From the cell containing the given text, extract its center point as (x, y) coordinate. 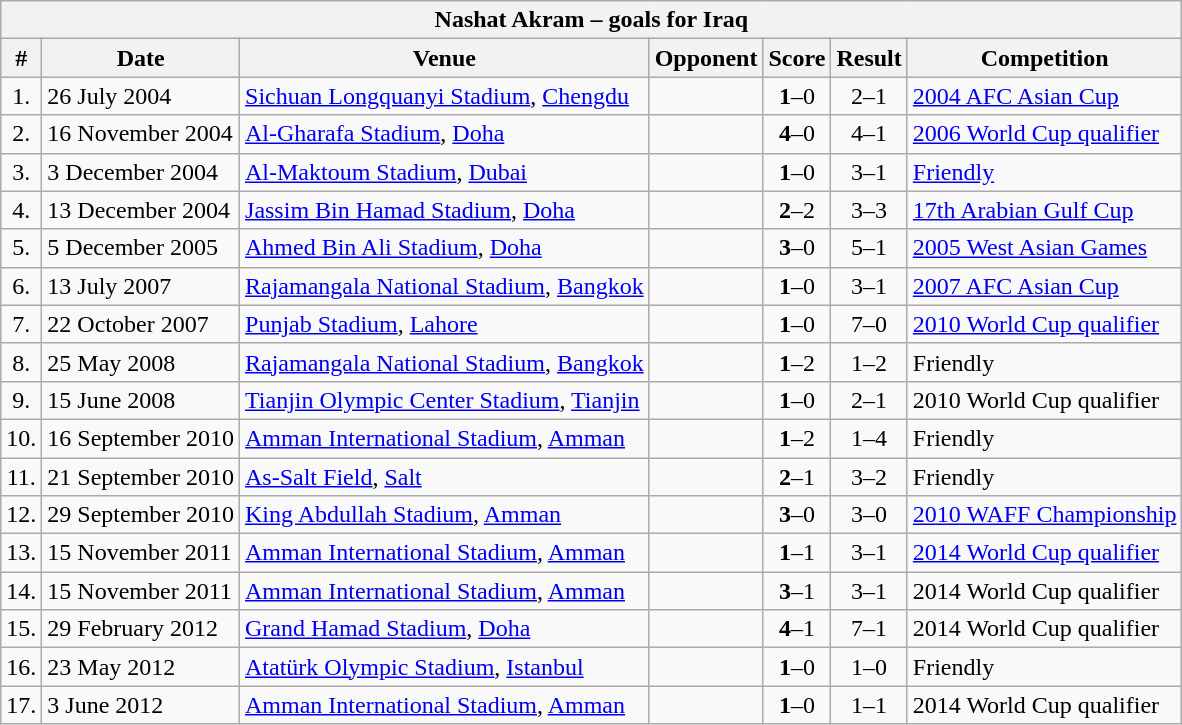
2010 WAFF Championship (1044, 515)
3. (22, 172)
King Abdullah Stadium, Amman (445, 515)
5 December 2005 (141, 248)
3–3 (869, 210)
2005 West Asian Games (1044, 248)
16 November 2004 (141, 134)
Venue (445, 58)
13. (22, 553)
29 September 2010 (141, 515)
2. (22, 134)
Al-Gharafa Stadium, Doha (445, 134)
5. (22, 248)
7–1 (869, 629)
11. (22, 477)
As-Salt Field, Salt (445, 477)
3–2 (869, 477)
2006 World Cup qualifier (1044, 134)
16. (22, 667)
17. (22, 705)
Atatürk Olympic Stadium, Istanbul (445, 667)
Score (797, 58)
15 June 2008 (141, 400)
3 June 2012 (141, 705)
17th Arabian Gulf Cup (1044, 210)
14. (22, 591)
29 February 2012 (141, 629)
Sichuan Longquanyi Stadium, Chengdu (445, 96)
Tianjin Olympic Center Stadium, Tianjin (445, 400)
5–1 (869, 248)
16 September 2010 (141, 438)
# (22, 58)
Result (869, 58)
23 May 2012 (141, 667)
4. (22, 210)
Opponent (706, 58)
9. (22, 400)
21 September 2010 (141, 477)
13 December 2004 (141, 210)
Grand Hamad Stadium, Doha (445, 629)
26 July 2004 (141, 96)
Jassim Bin Hamad Stadium, Doha (445, 210)
15. (22, 629)
7. (22, 324)
8. (22, 362)
2007 AFC Asian Cup (1044, 286)
4–0 (797, 134)
10. (22, 438)
Nashat Akram – goals for Iraq (592, 20)
Al-Maktoum Stadium, Dubai (445, 172)
2–2 (797, 210)
1. (22, 96)
13 July 2007 (141, 286)
6. (22, 286)
25 May 2008 (141, 362)
Punjab Stadium, Lahore (445, 324)
7–0 (869, 324)
1–4 (869, 438)
2004 AFC Asian Cup (1044, 96)
Competition (1044, 58)
12. (22, 515)
Ahmed Bin Ali Stadium, Doha (445, 248)
Date (141, 58)
3 December 2004 (141, 172)
22 October 2007 (141, 324)
